Detect which cell encompasses the target text, then output its (x, y) center coordinate. 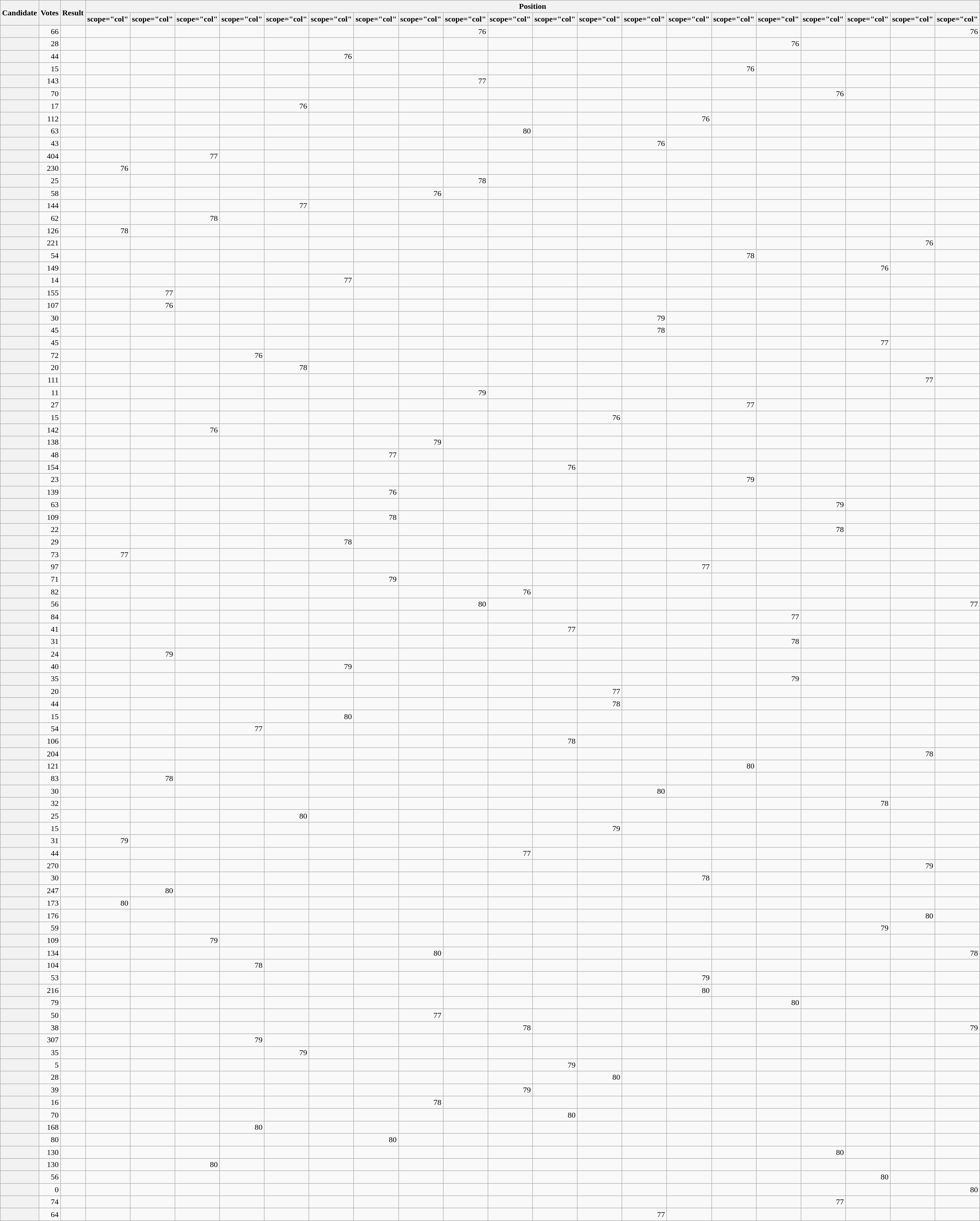
168 (49, 1127)
84 (49, 617)
72 (49, 355)
111 (49, 380)
38 (49, 1028)
41 (49, 629)
155 (49, 293)
Candidate (20, 13)
144 (49, 206)
66 (49, 31)
138 (49, 442)
216 (49, 990)
29 (49, 542)
221 (49, 243)
58 (49, 193)
27 (49, 405)
64 (49, 1214)
39 (49, 1090)
43 (49, 143)
230 (49, 168)
107 (49, 305)
173 (49, 903)
16 (49, 1102)
154 (49, 467)
17 (49, 106)
32 (49, 804)
82 (49, 592)
0 (49, 1190)
62 (49, 218)
22 (49, 529)
50 (49, 1015)
59 (49, 928)
126 (49, 231)
204 (49, 753)
40 (49, 666)
74 (49, 1202)
53 (49, 978)
307 (49, 1040)
142 (49, 430)
176 (49, 915)
112 (49, 118)
Position (533, 7)
23 (49, 480)
Result (73, 13)
270 (49, 866)
404 (49, 156)
83 (49, 779)
73 (49, 555)
104 (49, 965)
134 (49, 953)
11 (49, 393)
14 (49, 280)
97 (49, 567)
143 (49, 81)
106 (49, 741)
149 (49, 268)
24 (49, 654)
139 (49, 492)
247 (49, 891)
5 (49, 1065)
121 (49, 766)
Votes (49, 13)
48 (49, 455)
71 (49, 579)
